From the cell containing the given text, extract its center point as (x, y) coordinate. 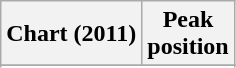
Peakposition (188, 34)
Chart (2011) (72, 34)
